Extract the (X, Y) coordinate from the center of the cell holding the provided text.  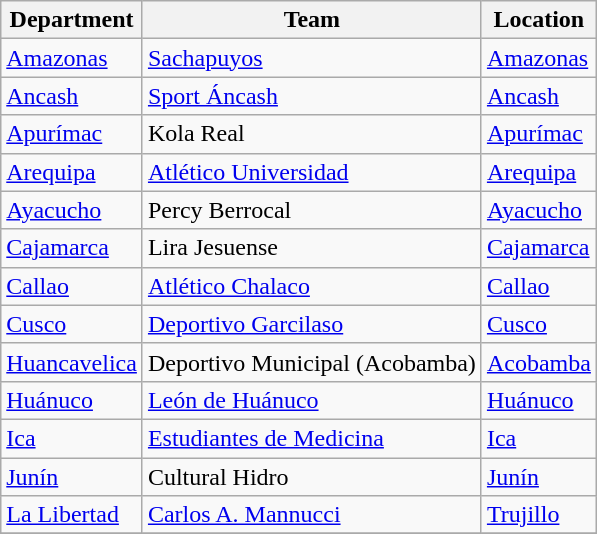
Atlético Universidad (312, 172)
Cultural Hidro (312, 477)
Deportivo Garcilaso (312, 324)
Kola Real (312, 134)
Estudiantes de Medicina (312, 438)
Department (72, 20)
Team (312, 20)
Atlético Chalaco (312, 286)
Carlos A. Mannucci (312, 515)
León de Huánuco (312, 400)
Location (538, 20)
La Libertad (72, 515)
Lira Jesuense (312, 248)
Deportivo Municipal (Acobamba) (312, 362)
Sport Áncash (312, 96)
Trujillo (538, 515)
Huancavelica (72, 362)
Acobamba (538, 362)
Percy Berrocal (312, 210)
Sachapuyos (312, 58)
